From the cell containing the given text, extract its center point as [X, Y] coordinate. 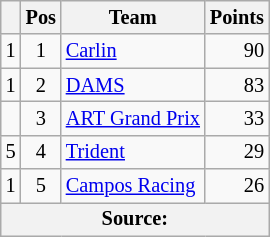
83 [237, 85]
29 [237, 152]
ART Grand Prix [133, 118]
Team [133, 17]
3 [41, 118]
33 [237, 118]
Trident [133, 152]
DAMS [133, 85]
2 [41, 85]
4 [41, 152]
Source: [135, 219]
26 [237, 186]
90 [237, 51]
Campos Racing [133, 186]
Pos [41, 17]
Points [237, 17]
Carlin [133, 51]
